Return the [X, Y] coordinate for the center point of the cell that contains the specified text.  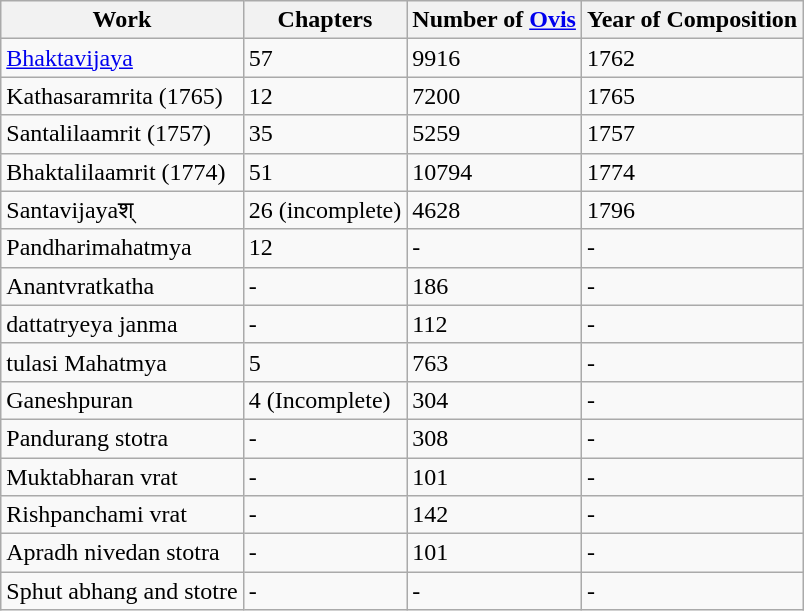
5 [325, 362]
Kathasaramrita (1765) [122, 96]
tulasi Mahatmya [122, 362]
35 [325, 134]
7200 [494, 96]
4628 [494, 210]
Rishpanchami vrat [122, 515]
Apradh nivedan stotra [122, 553]
Santavijayaश् [122, 210]
142 [494, 515]
Year of Composition [692, 20]
1765 [692, 96]
Santalilaamrit (1757) [122, 134]
10794 [494, 172]
Bhaktalilaamrit (1774) [122, 172]
112 [494, 324]
Pandharimahatmya [122, 248]
186 [494, 286]
304 [494, 400]
Ganeshpuran [122, 400]
1762 [692, 58]
1757 [692, 134]
763 [494, 362]
308 [494, 438]
Muktabharan vrat [122, 477]
1774 [692, 172]
26 (incomplete) [325, 210]
4 (Incomplete) [325, 400]
dattatryeya janma [122, 324]
1796 [692, 210]
Anantvratkatha [122, 286]
Chapters [325, 20]
Bhaktavijaya [122, 58]
51 [325, 172]
Number of Ovis [494, 20]
5259 [494, 134]
9916 [494, 58]
Work [122, 20]
Pandurang stotra [122, 438]
57 [325, 58]
Sphut abhang and stotre [122, 591]
